Capture the cell that displays the provided text and extract its (x, y) central coordinate. 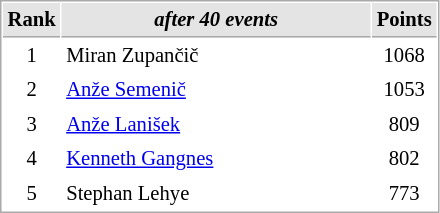
Anže Lanišek (216, 124)
1068 (404, 56)
Miran Zupančič (216, 56)
1 (32, 56)
3 (32, 124)
Stephan Lehye (216, 194)
5 (32, 194)
809 (404, 124)
Anže Semenič (216, 90)
802 (404, 158)
4 (32, 158)
773 (404, 194)
1053 (404, 90)
2 (32, 90)
Points (404, 20)
Kenneth Gangnes (216, 158)
after 40 events (216, 20)
Rank (32, 20)
